Pinpoint the cell where the given text exists, returning its [x, y] midpoint coordinate. 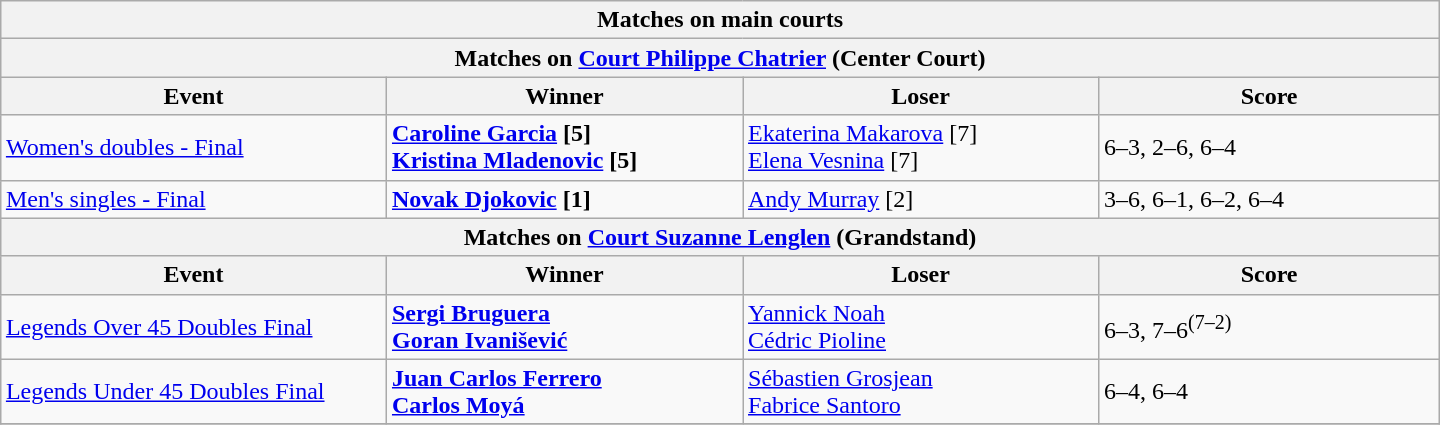
Matches on main courts [720, 20]
6–3, 7–6(7–2) [1270, 326]
Juan Carlos Ferrero Carlos Moyá [564, 392]
3–6, 6–1, 6–2, 6–4 [1270, 199]
Legends Over 45 Doubles Final [193, 326]
Matches on Court Philippe Chatrier (Center Court) [720, 58]
Women's doubles - Final [193, 148]
Caroline Garcia [5] Kristina Mladenovic [5] [564, 148]
Men's singles - Final [193, 199]
6–4, 6–4 [1270, 392]
Andy Murray [2] [920, 199]
Novak Djokovic [1] [564, 199]
6–3, 2–6, 6–4 [1270, 148]
Ekaterina Makarova [7] Elena Vesnina [7] [920, 148]
Sergi Bruguera Goran Ivanišević [564, 326]
Sébastien Grosjean Fabrice Santoro [920, 392]
Yannick Noah Cédric Pioline [920, 326]
Legends Under 45 Doubles Final [193, 392]
Matches on Court Suzanne Lenglen (Grandstand) [720, 237]
